Scan for the cell matching the given text and deliver its (x, y) coordinate at center. 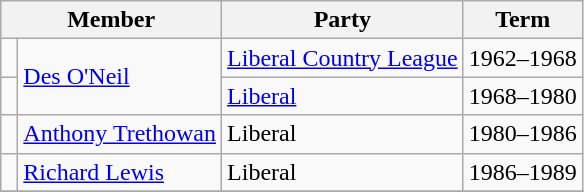
Party (343, 20)
1968–1980 (522, 96)
Des O'Neil (120, 77)
1980–1986 (522, 134)
1962–1968 (522, 58)
Member (112, 20)
Anthony Trethowan (120, 134)
Liberal Country League (343, 58)
Richard Lewis (120, 172)
Term (522, 20)
1986–1989 (522, 172)
